Search for the cell housing the specified text and yield its [X, Y] center coordinate. 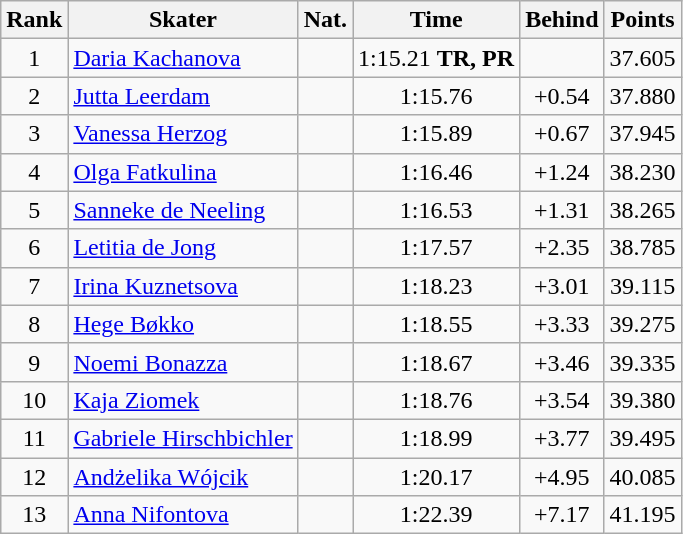
38.785 [642, 248]
+3.77 [562, 438]
1:15.89 [436, 134]
Time [436, 20]
Anna Nifontova [183, 515]
Daria Kachanova [183, 58]
Andżelika Wójcik [183, 477]
+1.24 [562, 172]
1 [34, 58]
+3.01 [562, 286]
9 [34, 362]
Noemi Bonazza [183, 362]
1:16.46 [436, 172]
8 [34, 324]
1:18.23 [436, 286]
1:22.39 [436, 515]
Letitia de Jong [183, 248]
38.265 [642, 210]
2 [34, 96]
Vanessa Herzog [183, 134]
Behind [562, 20]
1:15.76 [436, 96]
1:18.99 [436, 438]
37.605 [642, 58]
Kaja Ziomek [183, 400]
3 [34, 134]
12 [34, 477]
+4.95 [562, 477]
1:20.17 [436, 477]
13 [34, 515]
39.275 [642, 324]
Hege Bøkko [183, 324]
39.495 [642, 438]
37.880 [642, 96]
+7.17 [562, 515]
+0.67 [562, 134]
1:18.55 [436, 324]
40.085 [642, 477]
Nat. [325, 20]
Jutta Leerdam [183, 96]
39.115 [642, 286]
11 [34, 438]
41.195 [642, 515]
Points [642, 20]
4 [34, 172]
5 [34, 210]
1:18.76 [436, 400]
1:15.21 TR, PR [436, 58]
1:18.67 [436, 362]
+3.46 [562, 362]
Olga Fatkulina [183, 172]
Sanneke de Neeling [183, 210]
1:16.53 [436, 210]
Irina Kuznetsova [183, 286]
37.945 [642, 134]
7 [34, 286]
Skater [183, 20]
Rank [34, 20]
38.230 [642, 172]
+2.35 [562, 248]
10 [34, 400]
39.335 [642, 362]
+3.33 [562, 324]
Gabriele Hirschbichler [183, 438]
+0.54 [562, 96]
39.380 [642, 400]
+3.54 [562, 400]
6 [34, 248]
1:17.57 [436, 248]
+1.31 [562, 210]
